Find where the given text appears and provide that cell's center as (X, Y) coordinate. 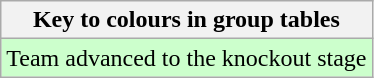
Team advanced to the knockout stage (186, 58)
Key to colours in group tables (186, 20)
